Output the (x, y) coordinate of the center of the cell containing the given text.  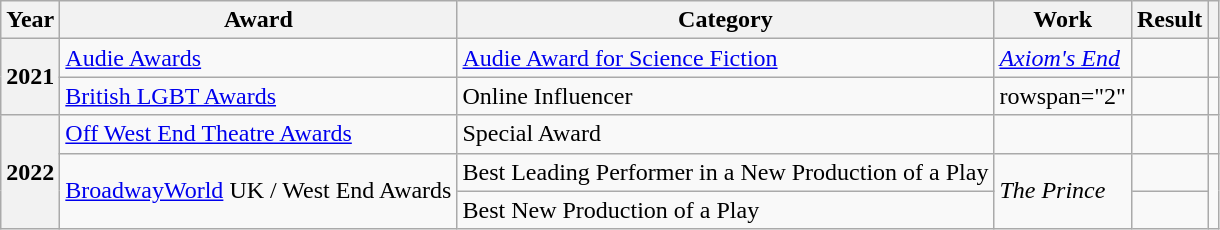
2021 (30, 77)
Audie Award for Science Fiction (726, 58)
Best New Production of a Play (726, 210)
British LGBT Awards (258, 96)
Audie Awards (258, 58)
Result (1169, 20)
Off West End Theatre Awards (258, 134)
BroadwayWorld UK / West End Awards (258, 191)
The Prince (1063, 191)
Special Award (726, 134)
Award (258, 20)
Category (726, 20)
rowspan="2" (1063, 96)
Best Leading Performer in a New Production of a Play (726, 172)
Work (1063, 20)
Online Influencer (726, 96)
Year (30, 20)
Axiom's End (1063, 58)
2022 (30, 172)
